From the cell containing the given text, extract its center point as (x, y) coordinate. 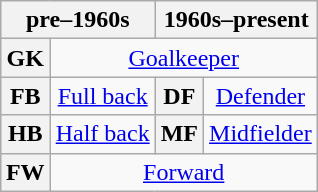
Half back (102, 134)
1960s–present (236, 20)
Defender (261, 96)
GK (25, 58)
Goalkeeper (184, 58)
Midfielder (261, 134)
pre–1960s (78, 20)
Forward (184, 172)
MF (179, 134)
FB (25, 96)
FW (25, 172)
Full back (102, 96)
HB (25, 134)
DF (179, 96)
